For the text-containing cell, return its midpoint in [x, y] coordinate format. 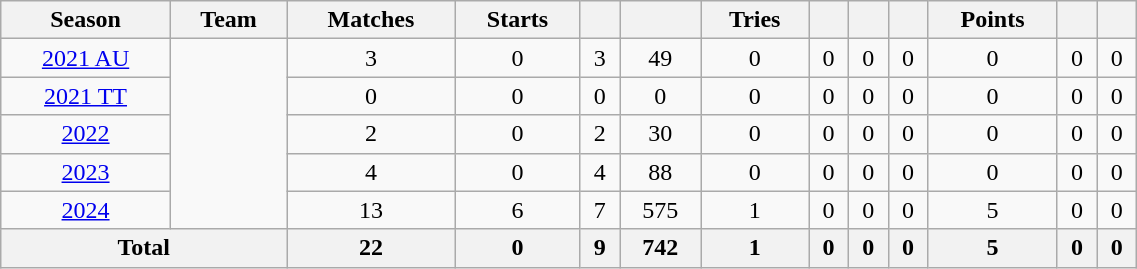
22 [371, 248]
2023 [86, 172]
2021 TT [86, 96]
Starts [518, 20]
30 [660, 134]
2021 AU [86, 58]
Points [992, 20]
Matches [371, 20]
Season [86, 20]
2022 [86, 134]
13 [371, 210]
49 [660, 58]
Tries [755, 20]
742 [660, 248]
Team [228, 20]
88 [660, 172]
7 [600, 210]
2024 [86, 210]
575 [660, 210]
6 [518, 210]
9 [600, 248]
Total [144, 248]
